Return the (X, Y) coordinate for the center point of the cell that contains the specified text.  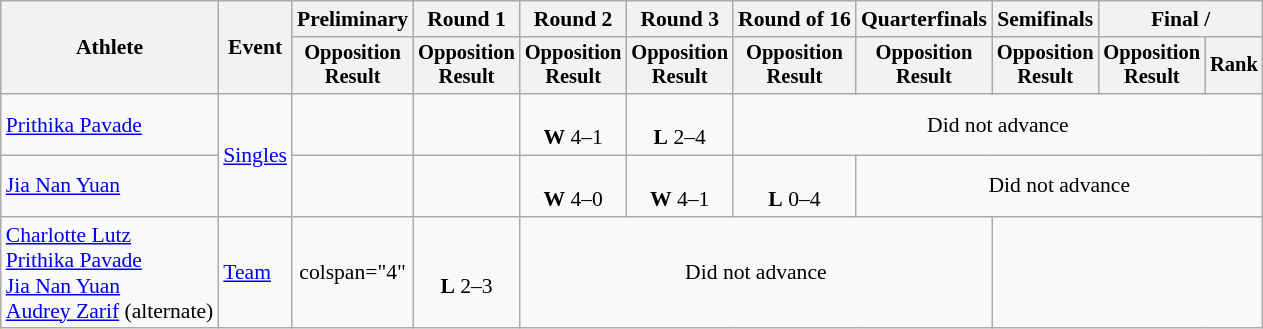
Athlete (110, 48)
Rank (1234, 66)
Final / (1180, 19)
Team (255, 273)
Singles (255, 155)
Preliminary (352, 19)
Semifinals (1046, 19)
Round of 16 (794, 19)
Round 3 (680, 19)
Quarterfinals (924, 19)
Event (255, 48)
Charlotte LutzPrithika PavadeJia Nan YuanAudrey Zarif (alternate) (110, 273)
Prithika Pavade (110, 124)
Round 2 (574, 19)
L 2–3 (466, 273)
W 4–0 (574, 186)
Jia Nan Yuan (110, 186)
colspan="4" (352, 273)
L 2–4 (680, 124)
Round 1 (466, 19)
L 0–4 (794, 186)
